Detect which cell encompasses the target text, then output its (x, y) center coordinate. 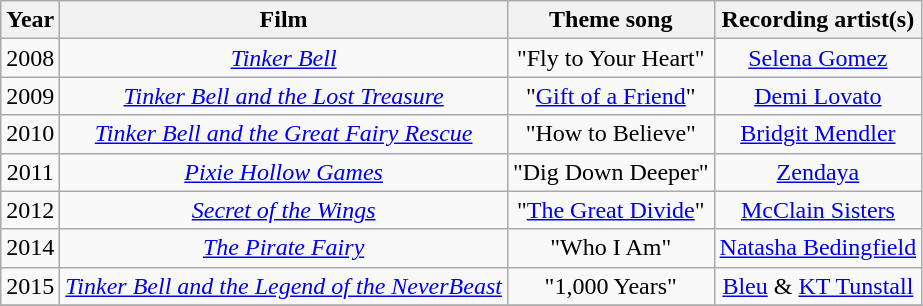
Tinker Bell and the Great Fairy Rescue (284, 134)
2014 (30, 248)
Selena Gomez (818, 58)
"Fly to Your Heart" (610, 58)
Film (284, 20)
"Who I Am" (610, 248)
2009 (30, 96)
"Gift of a Friend" (610, 96)
McClain Sisters (818, 210)
Year (30, 20)
"Dig Down Deeper" (610, 172)
Natasha Bedingfield (818, 248)
2015 (30, 286)
Bridgit Mendler (818, 134)
2008 (30, 58)
"How to Believe" (610, 134)
2012 (30, 210)
Tinker Bell (284, 58)
Demi Lovato (818, 96)
Zendaya (818, 172)
The Pirate Fairy (284, 248)
"1,000 Years" (610, 286)
Tinker Bell and the Legend of the NeverBeast (284, 286)
Pixie Hollow Games (284, 172)
Recording artist(s) (818, 20)
2010 (30, 134)
"The Great Divide" (610, 210)
Bleu & KT Tunstall (818, 286)
2011 (30, 172)
Secret of the Wings (284, 210)
Theme song (610, 20)
Tinker Bell and the Lost Treasure (284, 96)
